Determine the (x, y) coordinate at the center of the cell enclosing the given text.  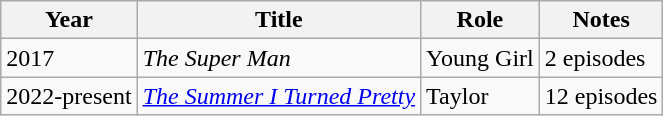
Year (69, 20)
Young Girl (480, 58)
12 episodes (601, 96)
Role (480, 20)
The Summer I Turned Pretty (278, 96)
2017 (69, 58)
2 episodes (601, 58)
Taylor (480, 96)
Notes (601, 20)
The Super Man (278, 58)
Title (278, 20)
2022-present (69, 96)
